Output the (x, y) coordinate of the center of the cell containing the given text.  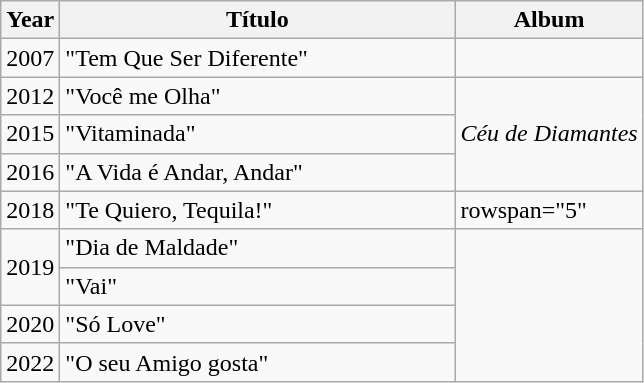
2015 (30, 134)
2012 (30, 96)
"O seu Amigo gosta" (258, 362)
2019 (30, 267)
Year (30, 20)
"Vai" (258, 286)
2007 (30, 58)
2022 (30, 362)
Album (549, 20)
2018 (30, 210)
rowspan="5" (549, 210)
"Só Love" (258, 324)
"Te Quiero, Tequila!" (258, 210)
"Dia de Maldade" (258, 248)
"Tem Que Ser Diferente" (258, 58)
"Vitaminada" (258, 134)
2020 (30, 324)
Título (258, 20)
"Você me Olha" (258, 96)
Céu de Diamantes (549, 134)
2016 (30, 172)
"A Vida é Andar, Andar" (258, 172)
